Return (X, Y) of the center of cell containing provided text 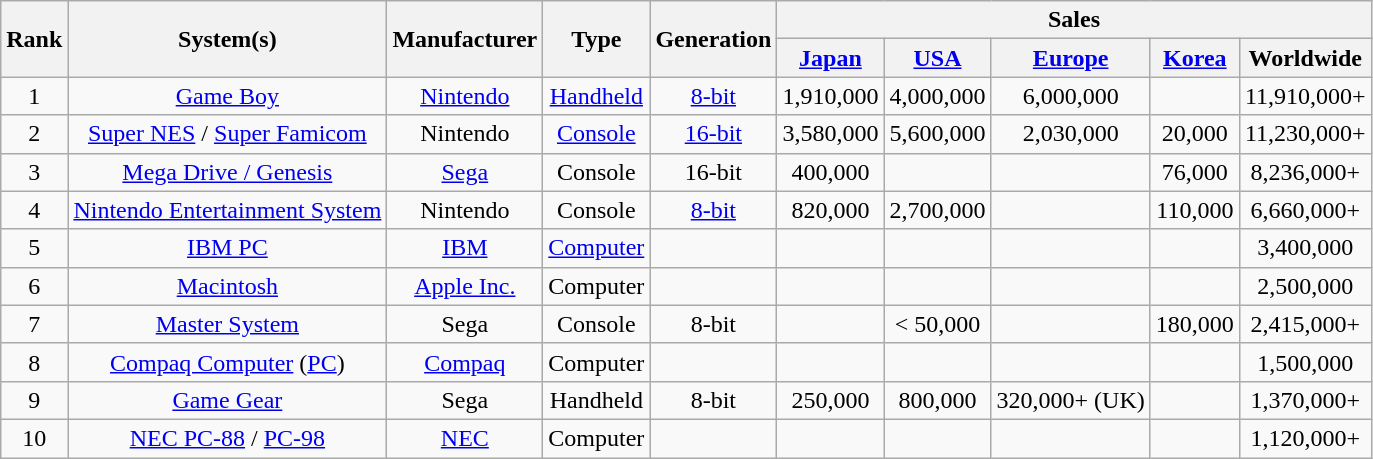
2 (34, 134)
Apple Inc. (465, 286)
5,600,000 (938, 134)
8 (34, 362)
Master System (228, 324)
2,500,000 (1305, 286)
6,660,000+ (1305, 210)
NEC PC-88 / PC-98 (228, 438)
3,400,000 (1305, 248)
IBM PC (228, 248)
1 (34, 96)
IBM (465, 248)
820,000 (830, 210)
Type (596, 39)
20,000 (1194, 134)
Nintendo Entertainment System (228, 210)
2,700,000 (938, 210)
400,000 (830, 172)
1,500,000 (1305, 362)
6 (34, 286)
180,000 (1194, 324)
2,030,000 (1070, 134)
Macintosh (228, 286)
Game Gear (228, 400)
4 (34, 210)
3,580,000 (830, 134)
76,000 (1194, 172)
110,000 (1194, 210)
5 (34, 248)
2,415,000+ (1305, 324)
11,230,000+ (1305, 134)
7 (34, 324)
Super NES / Super Famicom (228, 134)
10 (34, 438)
Sales (1074, 20)
800,000 (938, 400)
4,000,000 (938, 96)
Worldwide (1305, 58)
Europe (1070, 58)
6,000,000 (1070, 96)
Generation (714, 39)
11,910,000+ (1305, 96)
8,236,000+ (1305, 172)
Japan (830, 58)
< 50,000 (938, 324)
Manufacturer (465, 39)
Rank (34, 39)
9 (34, 400)
USA (938, 58)
1,370,000+ (1305, 400)
Korea (1194, 58)
Compaq Computer (PC) (228, 362)
320,000+ (UK) (1070, 400)
Mega Drive / Genesis (228, 172)
3 (34, 172)
NEC (465, 438)
Compaq (465, 362)
1,910,000 (830, 96)
1,120,000+ (1305, 438)
250,000 (830, 400)
Game Boy (228, 96)
System(s) (228, 39)
